Extract the [X, Y] coordinate from the center of the cell holding the provided text.  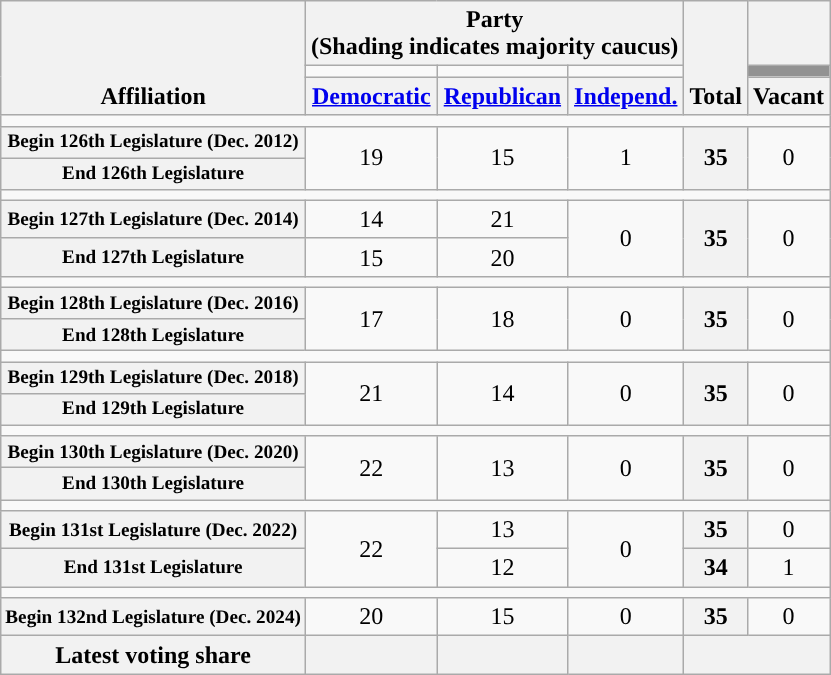
19 [371, 158]
34 [716, 568]
17 [371, 320]
Begin 130th Legislature (Dec. 2020) [154, 452]
Party (Shading indicates majority caucus) [494, 34]
End 131st Legislature [154, 568]
Republican [502, 96]
Begin 129th Legislature (Dec. 2018) [154, 378]
Begin 131st Legislature (Dec. 2022) [154, 530]
Independ. [626, 96]
End 126th Legislature [154, 174]
Democratic [371, 96]
Affiliation [154, 58]
12 [502, 568]
18 [502, 320]
Begin 127th Legislature (Dec. 2014) [154, 219]
Total [716, 58]
Begin 128th Legislature (Dec. 2016) [154, 304]
Begin 132nd Legislature (Dec. 2024) [154, 617]
Begin 126th Legislature (Dec. 2012) [154, 142]
End 128th Legislature [154, 335]
Latest voting share [154, 655]
End 127th Legislature [154, 257]
End 130th Legislature [154, 484]
End 129th Legislature [154, 410]
Vacant [788, 96]
